Pinpoint the cell where the given text exists, returning its [x, y] midpoint coordinate. 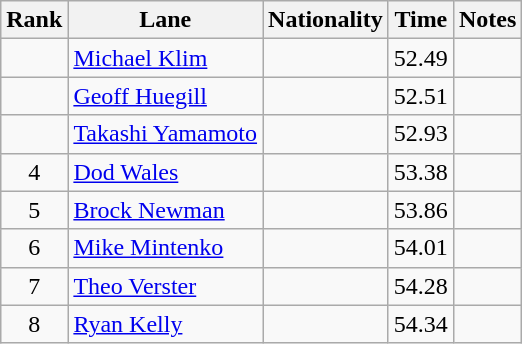
Dod Wales [166, 172]
52.93 [420, 134]
54.34 [420, 324]
52.51 [420, 96]
Nationality [326, 20]
4 [34, 172]
6 [34, 248]
54.28 [420, 286]
52.49 [420, 58]
Mike Mintenko [166, 248]
Takashi Yamamoto [166, 134]
Ryan Kelly [166, 324]
Notes [487, 20]
Lane [166, 20]
Theo Verster [166, 286]
Time [420, 20]
Brock Newman [166, 210]
Rank [34, 20]
5 [34, 210]
7 [34, 286]
Michael Klim [166, 58]
Geoff Huegill [166, 96]
53.86 [420, 210]
53.38 [420, 172]
54.01 [420, 248]
8 [34, 324]
